From the cell containing the given text, extract its center point as [X, Y] coordinate. 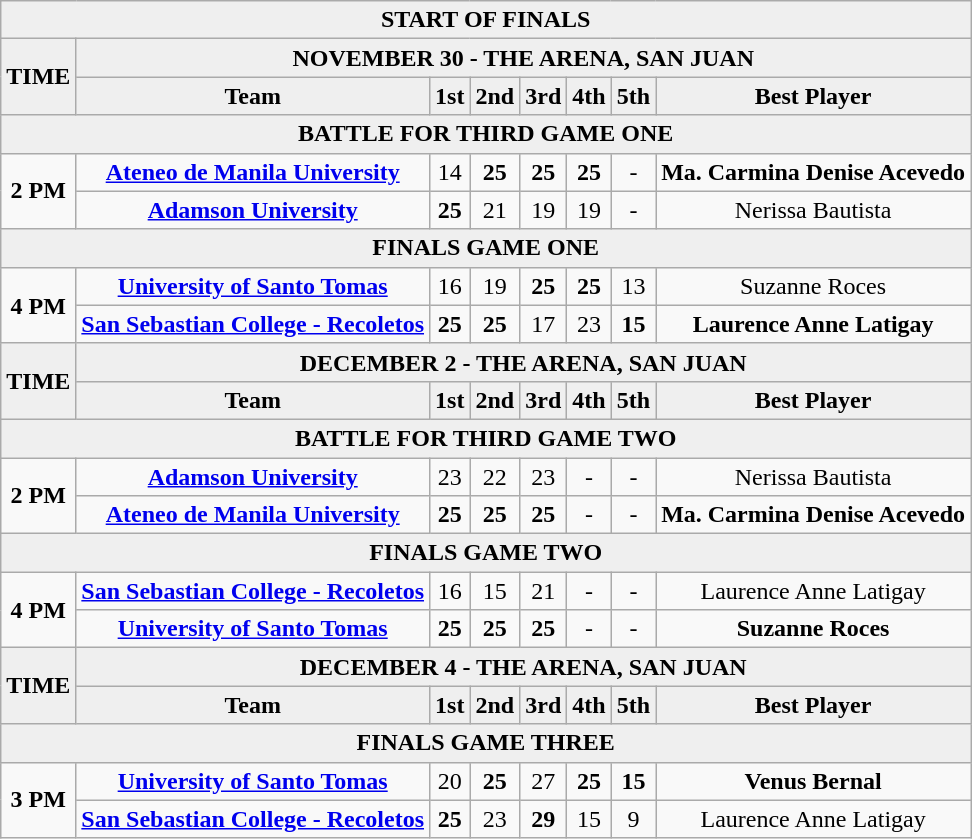
DECEMBER 2 - THE ARENA, SAN JUAN [524, 362]
20 [450, 781]
FINALS GAME THREE [486, 743]
DECEMBER 4 - THE ARENA, SAN JUAN [524, 667]
17 [544, 324]
BATTLE FOR THIRD GAME ONE [486, 134]
13 [633, 286]
START OF FINALS [486, 20]
FINALS GAME TWO [486, 553]
Venus Bernal [814, 781]
3 PM [38, 800]
14 [450, 172]
22 [495, 477]
BATTLE FOR THIRD GAME TWO [486, 438]
NOVEMBER 30 - THE ARENA, SAN JUAN [524, 58]
9 [633, 819]
27 [544, 781]
29 [544, 819]
FINALS GAME ONE [486, 248]
